Output the (X, Y) coordinate of the center of the cell containing the given text.  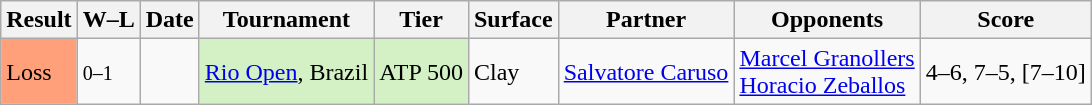
W–L (108, 20)
Surface (513, 20)
Tier (422, 20)
Marcel Granollers Horacio Zeballos (827, 72)
Rio Open, Brazil (286, 72)
Date (170, 20)
Partner (646, 20)
Salvatore Caruso (646, 72)
ATP 500 (422, 72)
Result (39, 20)
Tournament (286, 20)
4–6, 7–5, [7–10] (1006, 72)
0–1 (108, 72)
Loss (39, 72)
Clay (513, 72)
Opponents (827, 20)
Score (1006, 20)
